Search for the cell housing the specified text and yield its (X, Y) center coordinate. 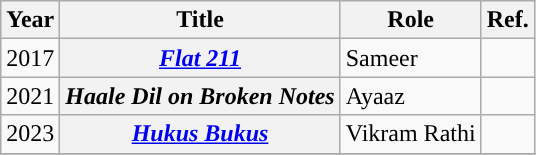
Sameer (410, 58)
2021 (30, 96)
Hukus Bukus (200, 134)
Ref. (508, 20)
Role (410, 20)
Title (200, 20)
Year (30, 20)
Flat 211 (200, 58)
Vikram Rathi (410, 134)
2017 (30, 58)
Haale Dil on Broken Notes (200, 96)
Ayaaz (410, 96)
2023 (30, 134)
